Locate the cell with the specified text and output its (X, Y) center coordinate. 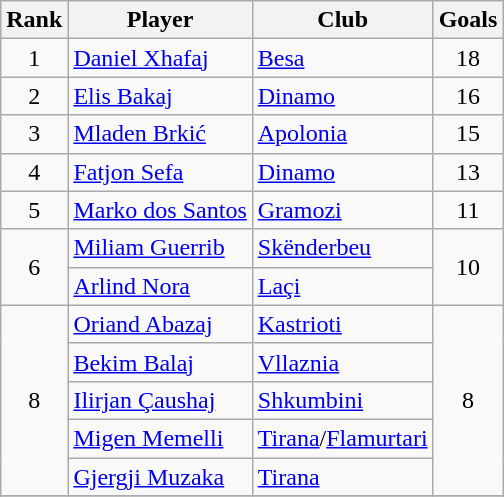
6 (34, 267)
2 (34, 96)
10 (468, 267)
Gramozi (342, 210)
Besa (342, 58)
Laçi (342, 286)
Rank (34, 20)
Goals (468, 20)
16 (468, 96)
Ilirjan Çaushaj (160, 400)
Mladen Brkić (160, 134)
Player (160, 20)
Shkumbini (342, 400)
18 (468, 58)
Elis Bakaj (160, 96)
Skënderbeu (342, 248)
Gjergji Muzaka (160, 477)
11 (468, 210)
Vllaznia (342, 362)
15 (468, 134)
Daniel Xhafaj (160, 58)
Arlind Nora (160, 286)
5 (34, 210)
1 (34, 58)
Kastrioti (342, 324)
Oriand Abazaj (160, 324)
Apolonia (342, 134)
Migen Memelli (160, 438)
Club (342, 20)
Fatjon Sefa (160, 172)
Miliam Guerrib (160, 248)
13 (468, 172)
Tirana (342, 477)
Tirana/Flamurtari (342, 438)
Marko dos Santos (160, 210)
4 (34, 172)
3 (34, 134)
Bekim Balaj (160, 362)
